Locate the cell with the specified text and output its [X, Y] center coordinate. 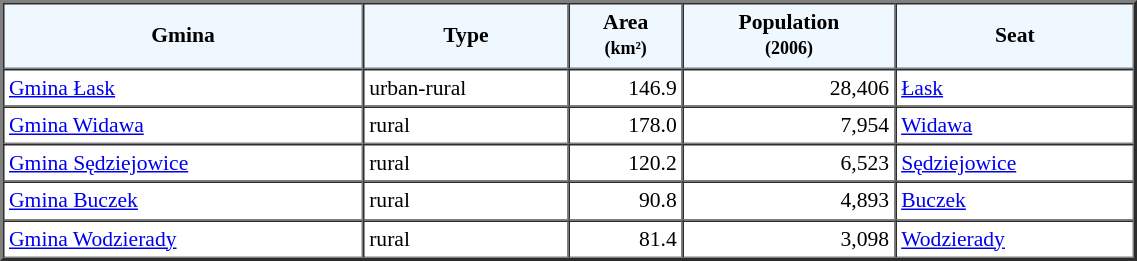
Area(km²) [626, 36]
6,523 [789, 163]
4,893 [789, 201]
81.4 [626, 239]
178.0 [626, 125]
Gmina [183, 36]
Population(2006) [789, 36]
28,406 [789, 87]
Gmina Wodzierady [183, 239]
Gmina Sędziejowice [183, 163]
Seat [1014, 36]
120.2 [626, 163]
3,098 [789, 239]
90.8 [626, 201]
Widawa [1014, 125]
Type [466, 36]
7,954 [789, 125]
Wodzierady [1014, 239]
Gmina Łask [183, 87]
Gmina Widawa [183, 125]
Sędziejowice [1014, 163]
urban-rural [466, 87]
Gmina Buczek [183, 201]
Łask [1014, 87]
146.9 [626, 87]
Buczek [1014, 201]
